Provide the [x, y] coordinate of the cell's center where the given text is located.  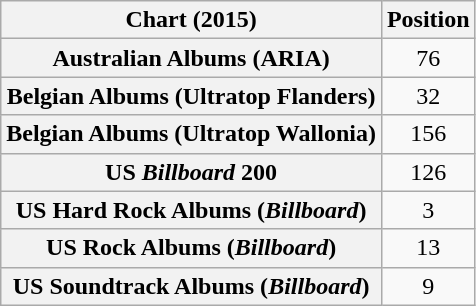
13 [428, 248]
32 [428, 96]
Belgian Albums (Ultratop Flanders) [192, 96]
Belgian Albums (Ultratop Wallonia) [192, 134]
126 [428, 172]
Australian Albums (ARIA) [192, 58]
Chart (2015) [192, 20]
Position [428, 20]
3 [428, 210]
9 [428, 286]
156 [428, 134]
US Soundtrack Albums (Billboard) [192, 286]
76 [428, 58]
US Rock Albums (Billboard) [192, 248]
US Hard Rock Albums (Billboard) [192, 210]
US Billboard 200 [192, 172]
